Locate the cell with the specified text and output its (x, y) center coordinate. 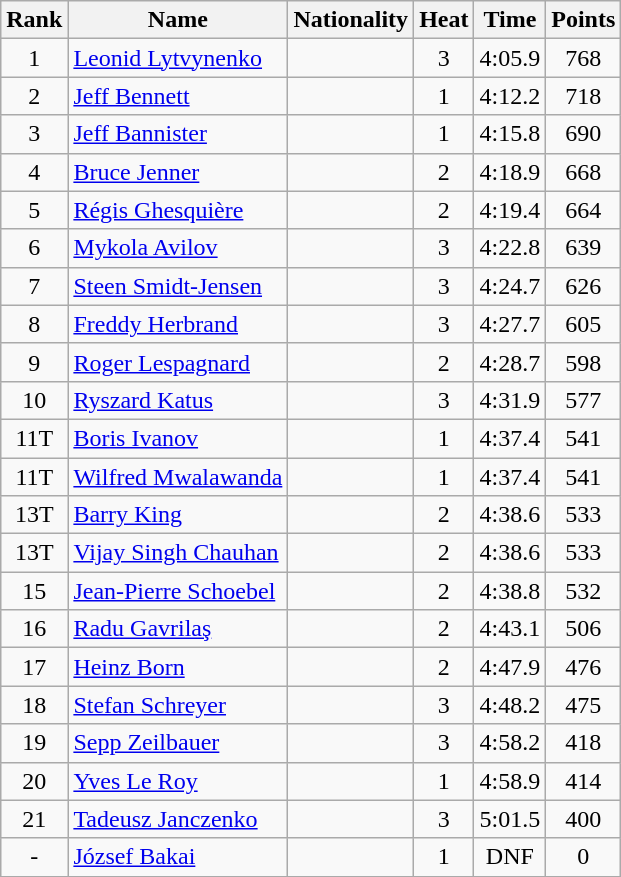
Ryszard Katus (178, 400)
0 (584, 857)
Rank (34, 20)
Yves Le Roy (178, 781)
475 (584, 705)
5 (34, 210)
Sepp Zeilbauer (178, 743)
8 (34, 324)
664 (584, 210)
4:05.9 (510, 58)
Points (584, 20)
Steen Smidt-Jensen (178, 286)
639 (584, 248)
Jeff Bannister (178, 134)
Stefan Schreyer (178, 705)
10 (34, 400)
Vijay Singh Chauhan (178, 553)
Freddy Herbrand (178, 324)
Radu Gavrilaş (178, 629)
598 (584, 362)
4:15.8 (510, 134)
4:43.1 (510, 629)
4:28.7 (510, 362)
768 (584, 58)
Roger Lespagnard (178, 362)
18 (34, 705)
605 (584, 324)
19 (34, 743)
- (34, 857)
7 (34, 286)
17 (34, 667)
4:47.9 (510, 667)
4:12.2 (510, 96)
15 (34, 591)
Leonid Lytvynenko (178, 58)
4:58.9 (510, 781)
9 (34, 362)
Régis Ghesquière (178, 210)
476 (584, 667)
418 (584, 743)
414 (584, 781)
4:38.8 (510, 591)
Bruce Jenner (178, 172)
4:18.9 (510, 172)
Heat (444, 20)
Tadeusz Janczenko (178, 819)
506 (584, 629)
718 (584, 96)
577 (584, 400)
4 (34, 172)
Jean-Pierre Schoebel (178, 591)
668 (584, 172)
626 (584, 286)
Barry King (178, 515)
4:48.2 (510, 705)
6 (34, 248)
Boris Ivanov (178, 438)
Wilfred Mwalawanda (178, 477)
4:24.7 (510, 286)
Nationality (351, 20)
Time (510, 20)
4:19.4 (510, 210)
József Bakai (178, 857)
532 (584, 591)
4:27.7 (510, 324)
Jeff Bennett (178, 96)
21 (34, 819)
20 (34, 781)
4:22.8 (510, 248)
4:58.2 (510, 743)
690 (584, 134)
400 (584, 819)
16 (34, 629)
Name (178, 20)
Heinz Born (178, 667)
4:31.9 (510, 400)
Mykola Avilov (178, 248)
DNF (510, 857)
5:01.5 (510, 819)
